Find where the given text appears and provide that cell's center as (X, Y) coordinate. 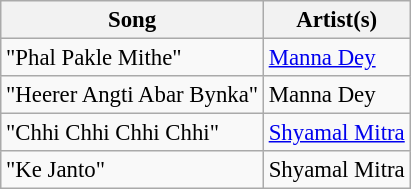
"Heerer Angti Abar Bynka" (132, 95)
"Ke Janto" (132, 170)
"Chhi Chhi Chhi Chhi" (132, 133)
Artist(s) (336, 20)
"Phal Pakle Mithe" (132, 58)
Song (132, 20)
